Search for the cell housing the specified text and yield its [X, Y] center coordinate. 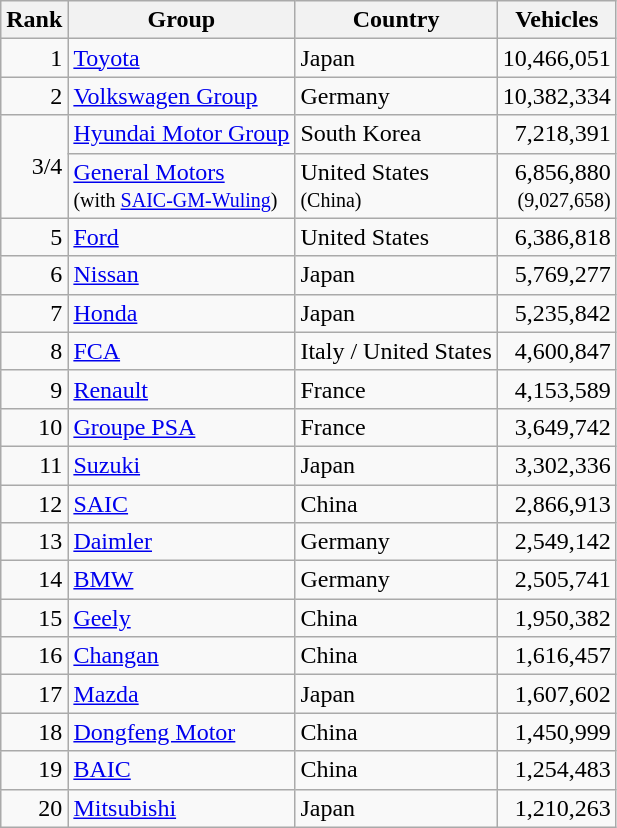
Nissan [182, 275]
Mitsubishi [182, 808]
Ford [182, 237]
Renault [182, 389]
Geely [182, 618]
Vehicles [556, 20]
18 [34, 732]
2,866,913 [556, 503]
7,218,391 [556, 134]
Group [182, 20]
Honda [182, 313]
9 [34, 389]
15 [34, 618]
4,600,847 [556, 351]
7 [34, 313]
2,505,741 [556, 580]
Hyundai Motor Group [182, 134]
SAIC [182, 503]
6 [34, 275]
3/4 [34, 166]
Italy / United States [396, 351]
Suzuki [182, 465]
Country [396, 20]
Rank [34, 20]
1 [34, 58]
1,950,382 [556, 618]
10,466,051 [556, 58]
Mazda [182, 694]
BAIC [182, 770]
20 [34, 808]
12 [34, 503]
United States [396, 237]
8 [34, 351]
14 [34, 580]
Dongfeng Motor [182, 732]
FCA [182, 351]
5 [34, 237]
General Motors (with SAIC-GM-Wuling) [182, 186]
2 [34, 96]
1,210,263 [556, 808]
10,382,334 [556, 96]
Groupe PSA [182, 427]
11 [34, 465]
1,450,999 [556, 732]
3,649,742 [556, 427]
3,302,336 [556, 465]
13 [34, 542]
10 [34, 427]
6,856,880(9,027,658) [556, 186]
17 [34, 694]
Toyota [182, 58]
16 [34, 656]
Daimler [182, 542]
Changan [182, 656]
6,386,818 [556, 237]
19 [34, 770]
5,235,842 [556, 313]
1,616,457 [556, 656]
United States (China) [396, 186]
BMW [182, 580]
1,607,602 [556, 694]
2,549,142 [556, 542]
South Korea [396, 134]
Volkswagen Group [182, 96]
1,254,483 [556, 770]
5,769,277 [556, 275]
4,153,589 [556, 389]
